Pinpoint the cell where the given text exists, returning its [x, y] midpoint coordinate. 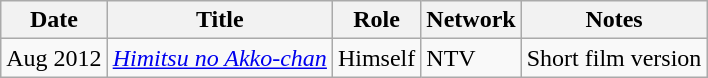
Date [54, 20]
Notes [614, 20]
Role [376, 20]
Himitsu no Akko-chan [220, 58]
Network [471, 20]
Short film version [614, 58]
Aug 2012 [54, 58]
NTV [471, 58]
Himself [376, 58]
Title [220, 20]
